Capture the cell that displays the provided text and extract its (X, Y) central coordinate. 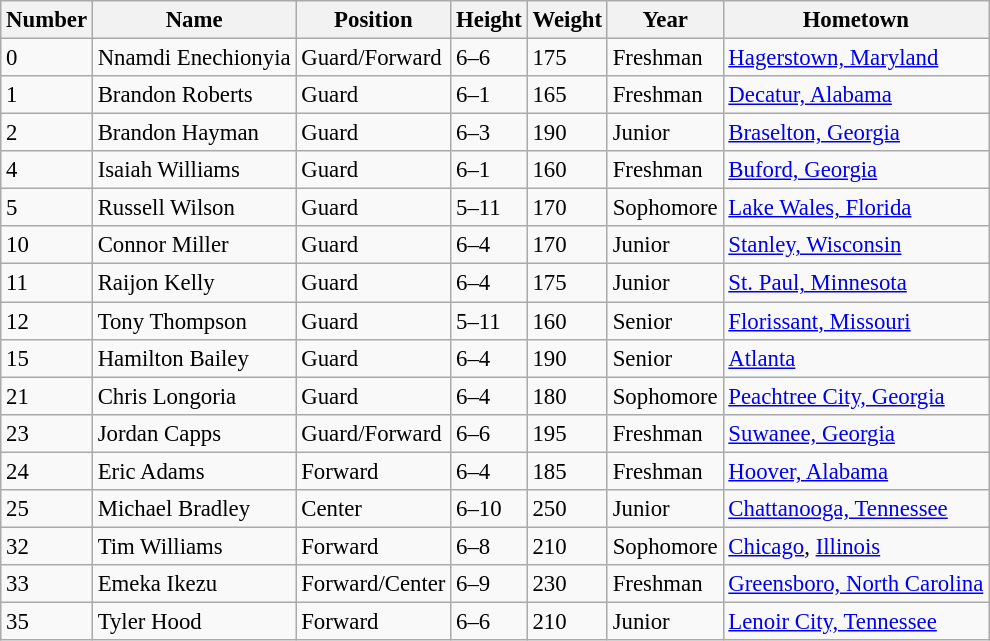
21 (47, 396)
6–8 (489, 546)
Hometown (856, 20)
Isaiah Williams (194, 170)
25 (47, 509)
Hoover, Alabama (856, 471)
23 (47, 433)
4 (47, 170)
Weight (567, 20)
Forward/Center (374, 584)
35 (47, 621)
St. Paul, Minnesota (856, 283)
15 (47, 358)
Chicago, Illinois (856, 546)
185 (567, 471)
Braselton, Georgia (856, 133)
11 (47, 283)
Brandon Roberts (194, 95)
Position (374, 20)
Tony Thompson (194, 321)
Peachtree City, Georgia (856, 396)
Russell Wilson (194, 208)
Michael Bradley (194, 509)
230 (567, 584)
10 (47, 245)
33 (47, 584)
Stanley, Wisconsin (856, 245)
Connor Miller (194, 245)
32 (47, 546)
Hamilton Bailey (194, 358)
250 (567, 509)
Lenoir City, Tennessee (856, 621)
Decatur, Alabama (856, 95)
Jordan Capps (194, 433)
6–3 (489, 133)
Brandon Hayman (194, 133)
2 (47, 133)
Height (489, 20)
24 (47, 471)
Lake Wales, Florida (856, 208)
165 (567, 95)
Hagerstown, Maryland (856, 58)
Florissant, Missouri (856, 321)
Tyler Hood (194, 621)
Nnamdi Enechionyia (194, 58)
Suwanee, Georgia (856, 433)
Buford, Georgia (856, 170)
Atlanta (856, 358)
1 (47, 95)
Chris Longoria (194, 396)
Tim Williams (194, 546)
Raijon Kelly (194, 283)
Number (47, 20)
Chattanooga, Tennessee (856, 509)
5 (47, 208)
180 (567, 396)
Center (374, 509)
Emeka Ikezu (194, 584)
Eric Adams (194, 471)
0 (47, 58)
Year (665, 20)
6–9 (489, 584)
195 (567, 433)
Name (194, 20)
Greensboro, North Carolina (856, 584)
12 (47, 321)
6–10 (489, 509)
